From the cell containing the given text, extract its center point as [X, Y] coordinate. 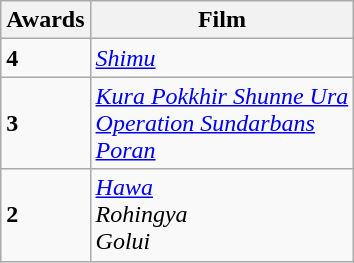
3 [46, 123]
Film [222, 20]
Awards [46, 20]
2 [46, 215]
Shimu [222, 58]
Kura Pokkhir Shunne UraOperation SundarbansPoran [222, 123]
HawaRohingyaGolui [222, 215]
4 [46, 58]
